Return [X, Y] of the center of cell containing provided text 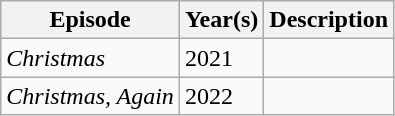
Year(s) [221, 20]
Christmas [90, 58]
Christmas, Again [90, 96]
Episode [90, 20]
2022 [221, 96]
2021 [221, 58]
Description [329, 20]
